Provide the (X, Y) coordinate of the cell's center where the given text is located.  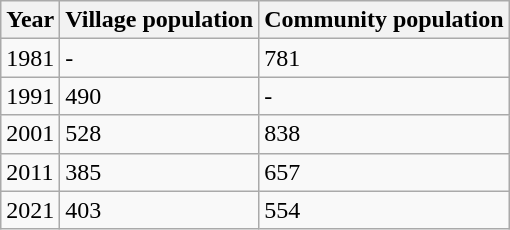
554 (384, 210)
528 (160, 134)
Village population (160, 20)
490 (160, 96)
2011 (30, 172)
657 (384, 172)
1991 (30, 96)
2021 (30, 210)
Year (30, 20)
403 (160, 210)
Community population (384, 20)
2001 (30, 134)
1981 (30, 58)
838 (384, 134)
385 (160, 172)
781 (384, 58)
